For the text-containing cell, return its midpoint in [x, y] coordinate format. 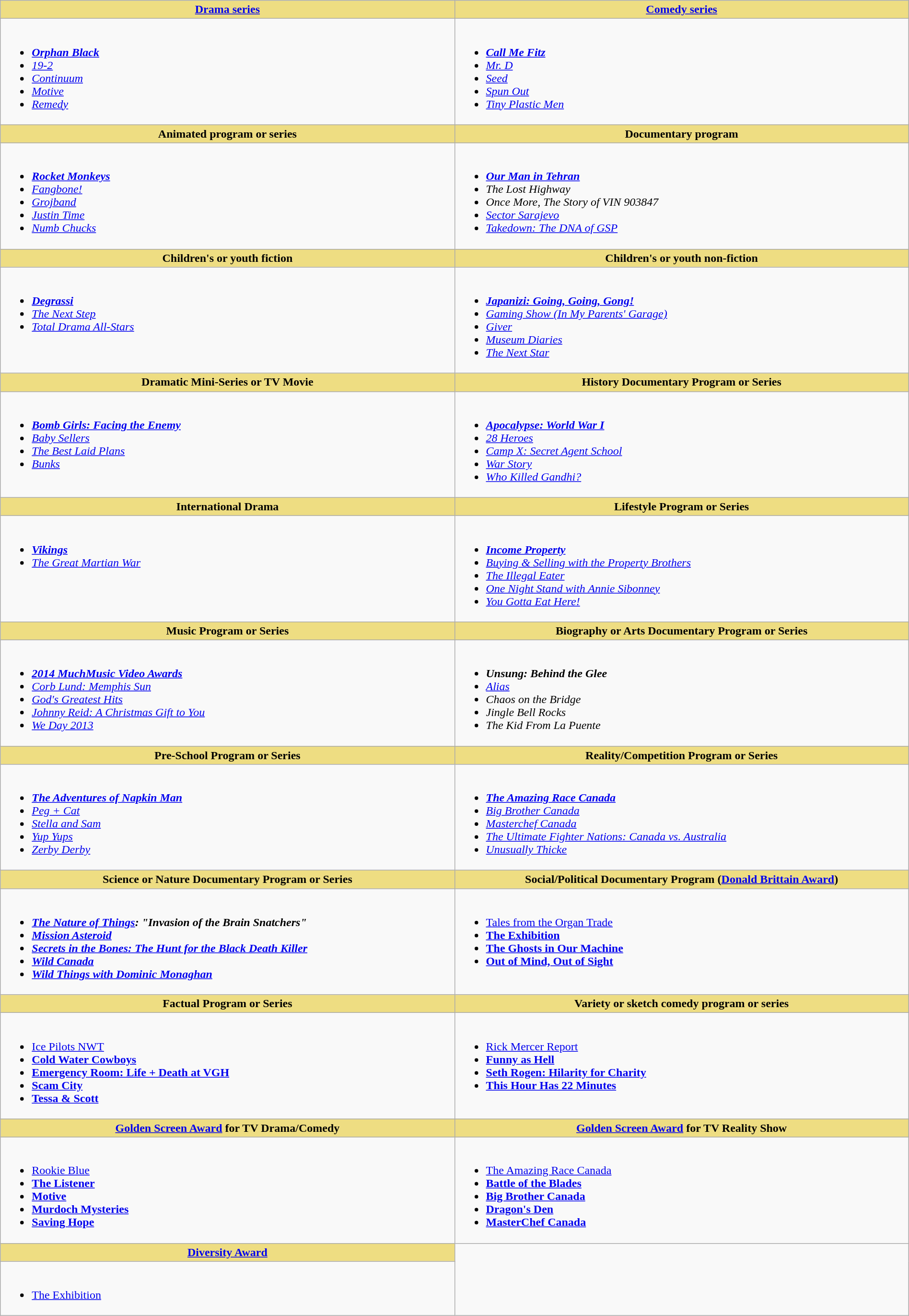
Animated program or series [227, 134]
Biography or Arts Documentary Program or Series [682, 631]
The Adventures of Napkin ManPeg + CatStella and SamYup YupsZerby Derby [227, 817]
Rick Mercer ReportFunny as HellSeth Rogen: Hilarity for CharityThis Hour Has 22 Minutes [682, 1066]
Social/Political Documentary Program (Donald Brittain Award) [682, 880]
History Documentary Program or Series [682, 382]
Variety or sketch comedy program or series [682, 1004]
Income PropertyBuying & Selling with the Property BrothersThe Illegal EaterOne Night Stand with Annie SibonneyYou Gotta Eat Here! [682, 569]
2014 MuchMusic Video AwardsCorb Lund: Memphis SunGod's Greatest HitsJohnny Reid: A Christmas Gift to YouWe Day 2013 [227, 693]
Diversity Award [227, 1252]
Orphan Black19-2ContinuumMotiveRemedy [227, 72]
Lifestyle Program or Series [682, 506]
Pre-School Program or Series [227, 755]
Drama series [227, 10]
Documentary program [682, 134]
Rocket MonkeysFangbone!GrojbandJustin TimeNumb Chucks [227, 196]
VikingsThe Great Martian War [227, 569]
The Exhibition [227, 1288]
Unsung: Behind the GleeAliasChaos on the BridgeJingle Bell RocksThe Kid From La Puente [682, 693]
International Drama [227, 506]
Call Me FitzMr. DSeedSpun OutTiny Plastic Men [682, 72]
Comedy series [682, 10]
Apocalypse: World War I28 HeroesCamp X: Secret Agent SchoolWar StoryWho Killed Gandhi? [682, 444]
Reality/Competition Program or Series [682, 755]
Rookie BlueThe ListenerMotiveMurdoch MysteriesSaving Hope [227, 1190]
DegrassiThe Next StepTotal Drama All-Stars [227, 320]
Golden Screen Award for TV Reality Show [682, 1128]
Tales from the Organ TradeThe ExhibitionThe Ghosts in Our MachineOut of Mind, Out of Sight [682, 942]
Bomb Girls: Facing the EnemyBaby SellersThe Best Laid PlansBunks [227, 444]
Factual Program or Series [227, 1004]
Dramatic Mini-Series or TV Movie [227, 382]
The Amazing Race CanadaBig Brother CanadaMasterchef CanadaThe Ultimate Fighter Nations: Canada vs. AustraliaUnusually Thicke [682, 817]
Children's or youth fiction [227, 258]
Japanizi: Going, Going, Gong!Gaming Show (In My Parents' Garage)GiverMuseum DiariesThe Next Star [682, 320]
Ice Pilots NWTCold Water CowboysEmergency Room: Life + Death at VGHScam CityTessa & Scott [227, 1066]
Science or Nature Documentary Program or Series [227, 880]
Golden Screen Award for TV Drama/Comedy [227, 1128]
Music Program or Series [227, 631]
Our Man in TehranThe Lost HighwayOnce More, The Story of VIN 903847Sector SarajevoTakedown: The DNA of GSP [682, 196]
Children's or youth non-fiction [682, 258]
The Amazing Race CanadaBattle of the BladesBig Brother CanadaDragon's DenMasterChef Canada [682, 1190]
